Output the [x, y] coordinate of the center of the cell containing the given text.  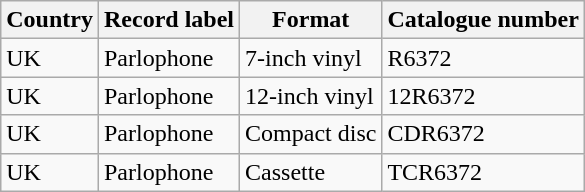
Cassette [311, 172]
Country [50, 20]
12R6372 [483, 96]
R6372 [483, 58]
TCR6372 [483, 172]
Format [311, 20]
7-inch vinyl [311, 58]
Compact disc [311, 134]
Catalogue number [483, 20]
Record label [168, 20]
12-inch vinyl [311, 96]
CDR6372 [483, 134]
